Return the (x, y) coordinate for the center point of the cell that contains the specified text.  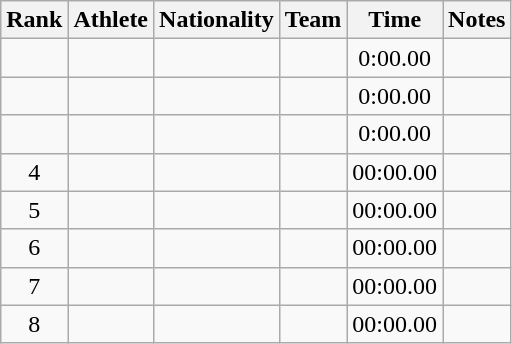
Team (313, 20)
7 (34, 286)
Notes (477, 20)
4 (34, 172)
Time (395, 20)
Athlete (111, 20)
Nationality (217, 20)
8 (34, 324)
5 (34, 210)
6 (34, 248)
Rank (34, 20)
